For the text-containing cell, return its midpoint in (X, Y) coordinate format. 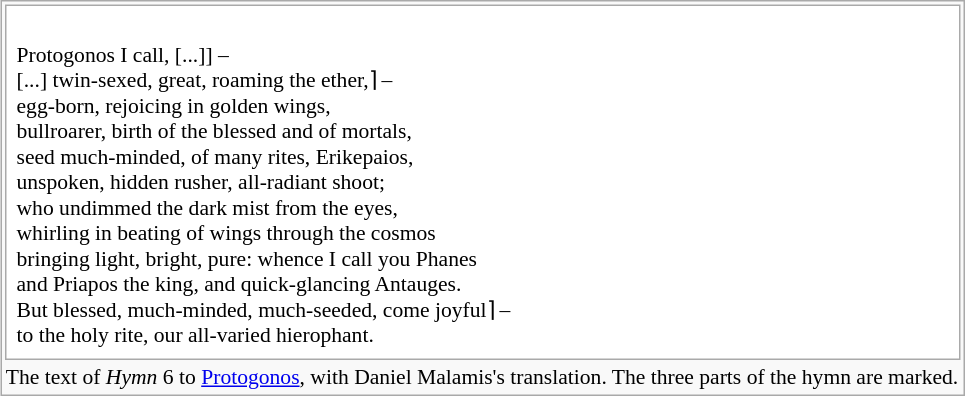
The text of Hymn 6 to Protogonos, with Daniel Malamis's translation. The three parts of the hymn are marked. (482, 378)
